Return [x, y] of the center of cell containing provided text 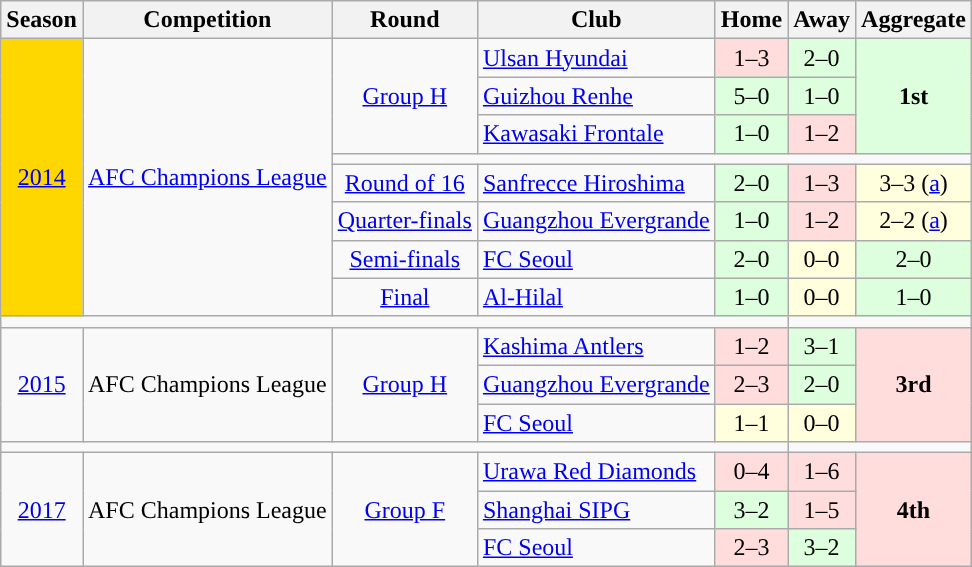
Round of 16 [404, 183]
Season [42, 20]
Quarter-finals [404, 221]
0–4 [751, 472]
1–5 [822, 510]
Final [404, 297]
Away [822, 20]
Group F [404, 510]
Ulsan Hyundai [596, 58]
2014 [42, 178]
3–3 (a) [914, 183]
2015 [42, 384]
Al-Hilal [596, 297]
Semi-finals [404, 259]
2–2 (a) [914, 221]
Kawasaki Frontale [596, 134]
Guizhou Renhe [596, 96]
1st [914, 96]
Home [751, 20]
Sanfrecce Hiroshima [596, 183]
Round [404, 20]
3–1 [822, 346]
4th [914, 510]
Shanghai SIPG [596, 510]
Club [596, 20]
Aggregate [914, 20]
1–1 [751, 423]
1–6 [822, 472]
Competition [207, 20]
Urawa Red Diamonds [596, 472]
3rd [914, 384]
5–0 [751, 96]
2017 [42, 510]
Kashima Antlers [596, 346]
